Find where the given text appears and provide that cell's center as [X, Y] coordinate. 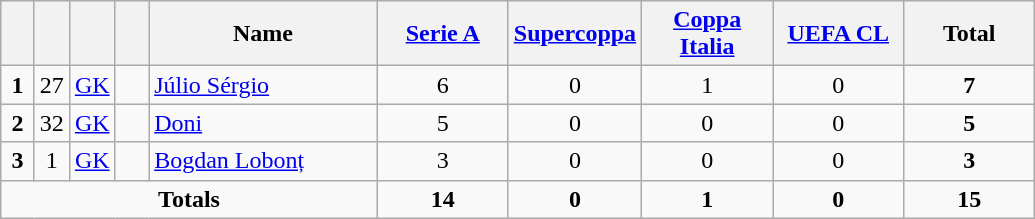
15 [970, 199]
6 [442, 85]
14 [442, 199]
Júlio Sérgio [264, 85]
Name [264, 34]
32 [52, 123]
2 [18, 123]
7 [970, 85]
Supercoppa [574, 34]
Total [970, 34]
Totals [189, 199]
UEFA CL [838, 34]
27 [52, 85]
Coppa Italia [708, 34]
Doni [264, 123]
Bogdan Lobonț [264, 161]
Serie A [442, 34]
